Provide the (x, y) coordinate of the cell's center where the given text is located.  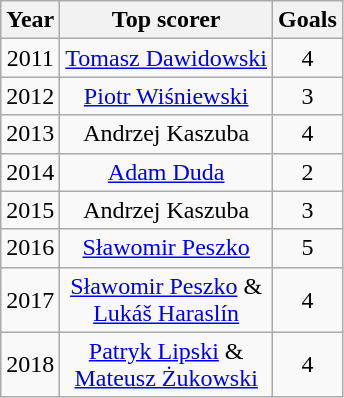
Piotr Wiśniewski (166, 96)
Top scorer (166, 20)
Year (30, 20)
2015 (30, 210)
Tomasz Dawidowski (166, 58)
2 (308, 172)
Adam Duda (166, 172)
Sławomir Peszko (166, 248)
2016 (30, 248)
Goals (308, 20)
2011 (30, 58)
Patryk Lipski &Mateusz Żukowski (166, 364)
2014 (30, 172)
2012 (30, 96)
2018 (30, 364)
2013 (30, 134)
Sławomir Peszko &Lukáš Haraslín (166, 300)
2017 (30, 300)
5 (308, 248)
